Locate the cell with the specified text and output its (X, Y) center coordinate. 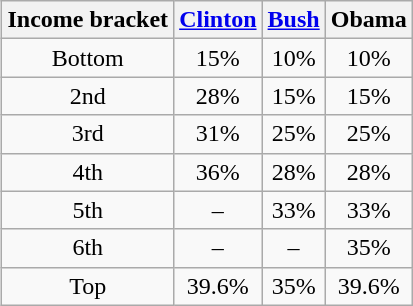
5th (88, 210)
Income bracket (88, 20)
Bottom (88, 58)
6th (88, 248)
36% (218, 172)
31% (218, 134)
3rd (88, 134)
4th (88, 172)
Top (88, 286)
Clinton (218, 20)
Bush (294, 20)
2nd (88, 96)
Obama (368, 20)
